Pinpoint the cell where the given text exists, returning its (x, y) midpoint coordinate. 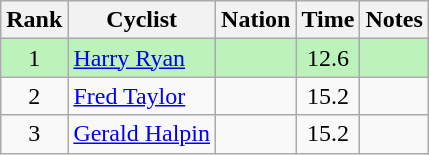
Fred Taylor (142, 96)
Gerald Halpin (142, 134)
1 (34, 58)
2 (34, 96)
3 (34, 134)
Rank (34, 20)
12.6 (328, 58)
Cyclist (142, 20)
Notes (394, 20)
Nation (256, 20)
Harry Ryan (142, 58)
Time (328, 20)
